From the cell containing the given text, extract its center point as [x, y] coordinate. 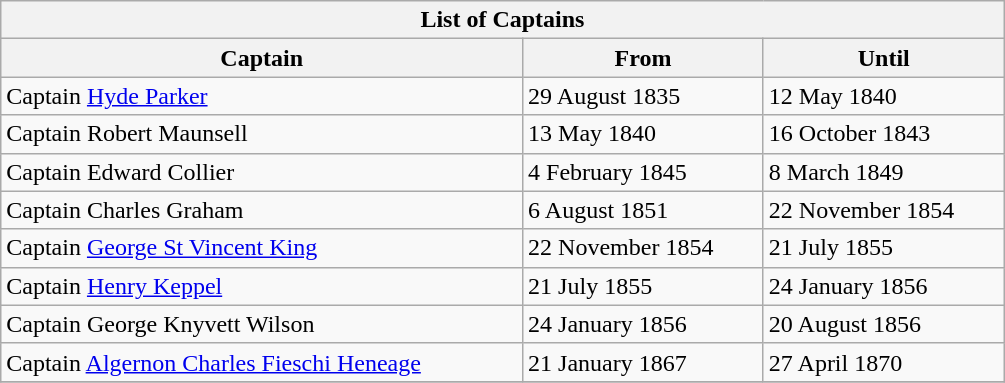
Until [884, 58]
Captain Algernon Charles Fieschi Heneage [262, 362]
27 April 1870 [884, 362]
Captain Hyde Parker [262, 96]
20 August 1856 [884, 324]
Captain George St Vincent King [262, 248]
6 August 1851 [644, 210]
8 March 1849 [884, 172]
16 October 1843 [884, 134]
List of Captains [502, 20]
12 May 1840 [884, 96]
Captain George Knyvett Wilson [262, 324]
21 January 1867 [644, 362]
4 February 1845 [644, 172]
29 August 1835 [644, 96]
13 May 1840 [644, 134]
Captain Edward Collier [262, 172]
From [644, 58]
Captain Robert Maunsell [262, 134]
Captain [262, 58]
Captain Charles Graham [262, 210]
Captain Henry Keppel [262, 286]
